Return [X, Y] of the center of cell containing provided text 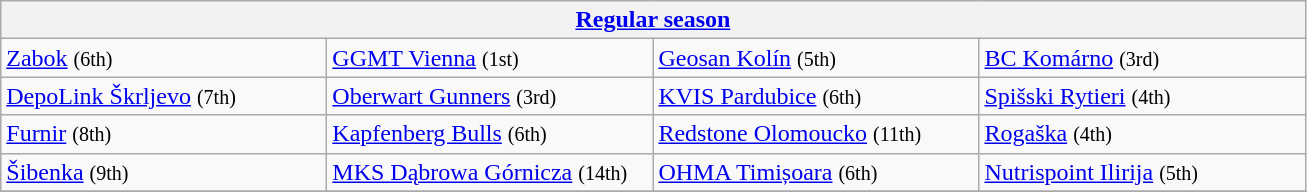
Zabok (6th) [164, 58]
Rogaška (4th) [1142, 134]
DepoLink Škrljevo (7th) [164, 96]
Kapfenberg Bulls (6th) [490, 134]
Geosan Kolín (5th) [816, 58]
Furnir (8th) [164, 134]
BC Komárno (3rd) [1142, 58]
Oberwart Gunners (3rd) [490, 96]
GGMT Vienna (1st) [490, 58]
OHMA Timișoara (6th) [816, 172]
MKS Dąbrowa Górnicza (14th) [490, 172]
Nutrispoint Ilirija (5th) [1142, 172]
Spišski Rytieri (4th) [1142, 96]
KVIS Pardubice (6th) [816, 96]
Regular season [653, 20]
Redstone Olomoucko (11th) [816, 134]
Šibenka (9th) [164, 172]
